Identify which cell holds the provided text, then report its (X, Y) central coordinate. 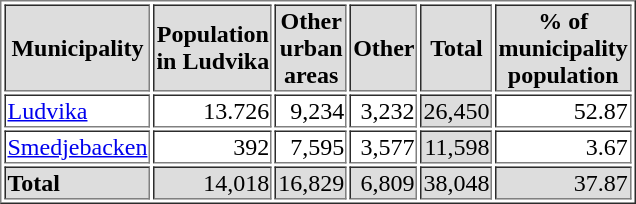
392 (212, 146)
Other (384, 48)
Otherurbanareas (311, 48)
Municipality (77, 48)
37.87 (562, 182)
13.726 (212, 110)
16,829 (311, 182)
3.67 (562, 146)
26,450 (456, 110)
38,048 (456, 182)
14,018 (212, 182)
% ofmunicipalitypopulation (562, 48)
11,598 (456, 146)
Populationin Ludvika (212, 48)
6,809 (384, 182)
52.87 (562, 110)
Smedjebacken (77, 146)
3,577 (384, 146)
3,232 (384, 110)
7,595 (311, 146)
9,234 (311, 110)
Ludvika (77, 110)
